Pinpoint the cell where the given text exists, returning its [x, y] midpoint coordinate. 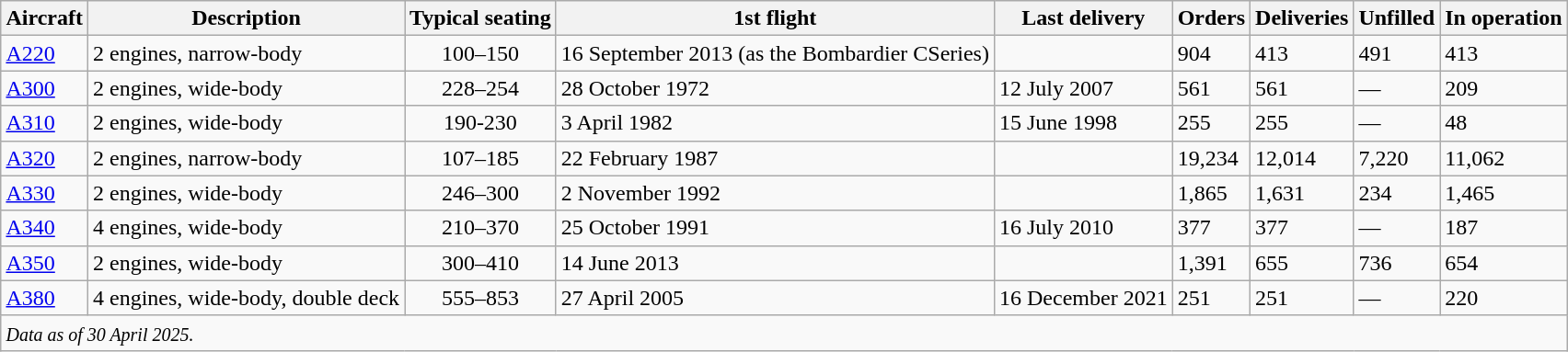
28 October 1972 [775, 88]
In operation [1504, 18]
16 July 2010 [1083, 228]
14 June 2013 [775, 263]
A380 [44, 298]
A220 [44, 53]
300–410 [480, 263]
228–254 [480, 88]
16 September 2013 (as the Bombardier CSeries) [775, 53]
210–370 [480, 228]
491 [1397, 53]
48 [1504, 123]
Orders [1211, 18]
Data as of 30 April 2025. [784, 333]
1st flight [775, 18]
Description [246, 18]
246–300 [480, 193]
654 [1504, 263]
100–150 [480, 53]
27 April 2005 [775, 298]
209 [1504, 88]
4 engines, wide-body [246, 228]
16 December 2021 [1083, 298]
A320 [44, 158]
4 engines, wide-body, double deck [246, 298]
19,234 [1211, 158]
1,465 [1504, 193]
11,062 [1504, 158]
25 October 1991 [775, 228]
107–185 [480, 158]
3 April 1982 [775, 123]
A300 [44, 88]
A330 [44, 193]
220 [1504, 298]
736 [1397, 263]
12,014 [1302, 158]
22 February 1987 [775, 158]
1,631 [1302, 193]
Typical seating [480, 18]
904 [1211, 53]
15 June 1998 [1083, 123]
A340 [44, 228]
A350 [44, 263]
1,865 [1211, 193]
Deliveries [1302, 18]
1,391 [1211, 263]
Aircraft [44, 18]
234 [1397, 193]
555–853 [480, 298]
2 November 1992 [775, 193]
Unfilled [1397, 18]
7,220 [1397, 158]
Last delivery [1083, 18]
187 [1504, 228]
655 [1302, 263]
190-230 [480, 123]
12 July 2007 [1083, 88]
A310 [44, 123]
